Find where the given text appears and provide that cell's center as [X, Y] coordinate. 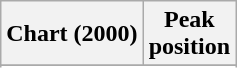
Chart (2000) [72, 34]
Peakposition [189, 34]
